Detect which cell encompasses the target text, then output its (X, Y) center coordinate. 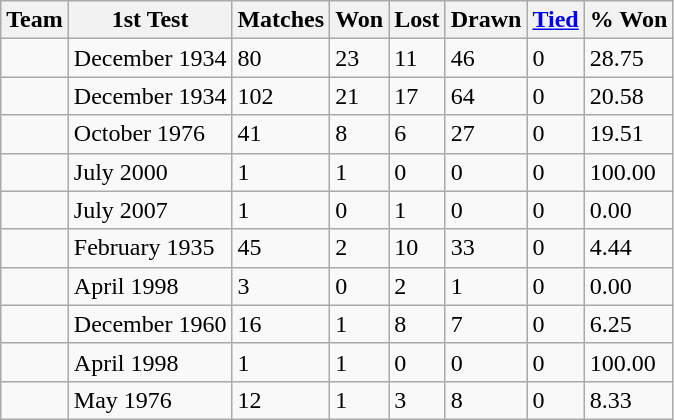
41 (281, 134)
23 (360, 58)
6.25 (628, 324)
6 (417, 134)
July 2000 (150, 172)
Team (35, 20)
4.44 (628, 248)
27 (486, 134)
8.33 (628, 400)
46 (486, 58)
45 (281, 248)
July 2007 (150, 210)
7 (486, 324)
% Won (628, 20)
February 1935 (150, 248)
December 1960 (150, 324)
May 1976 (150, 400)
Tied (556, 20)
19.51 (628, 134)
28.75 (628, 58)
17 (417, 96)
64 (486, 96)
33 (486, 248)
12 (281, 400)
102 (281, 96)
21 (360, 96)
Drawn (486, 20)
10 (417, 248)
Won (360, 20)
Lost (417, 20)
1st Test (150, 20)
Matches (281, 20)
October 1976 (150, 134)
20.58 (628, 96)
80 (281, 58)
11 (417, 58)
16 (281, 324)
